Output the (x, y) coordinate of the center of the cell containing the given text.  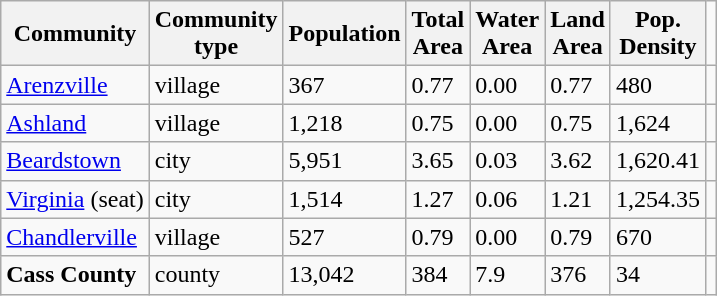
Virginia (seat) (75, 199)
13,042 (344, 275)
Communitytype (216, 34)
480 (658, 85)
3.62 (578, 161)
1,514 (344, 199)
367 (344, 85)
34 (658, 275)
1,254.35 (658, 199)
384 (438, 275)
WaterArea (508, 34)
LandArea (578, 34)
0.03 (508, 161)
Community (75, 34)
Arenzville (75, 85)
Population (344, 34)
Ashland (75, 123)
1.27 (438, 199)
1.21 (578, 199)
7.9 (508, 275)
Chandlerville (75, 237)
1,620.41 (658, 161)
county (216, 275)
TotalArea (438, 34)
0.06 (508, 199)
527 (344, 237)
1,218 (344, 123)
376 (578, 275)
Beardstown (75, 161)
Cass County (75, 275)
Pop.Density (658, 34)
5,951 (344, 161)
3.65 (438, 161)
1,624 (658, 123)
670 (658, 237)
